Return (X, Y) of the center of cell containing provided text 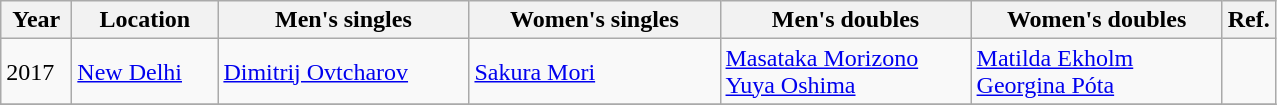
Year (36, 20)
Ref. (1248, 20)
Women's singles (594, 20)
2017 (36, 72)
Men's doubles (846, 20)
Matilda Ekholm Georgina Póta (1096, 72)
Sakura Mori (594, 72)
Women's doubles (1096, 20)
New Delhi (145, 72)
Men's singles (344, 20)
Masataka Morizono Yuya Oshima (846, 72)
Location (145, 20)
Dimitrij Ovtcharov (344, 72)
